Determine the (X, Y) coordinate at the center of the cell enclosing the given text.  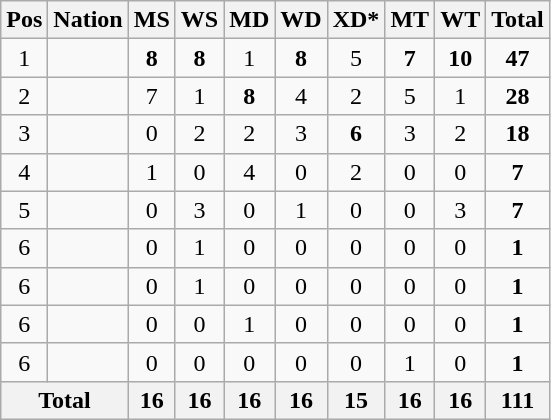
111 (518, 400)
WT (460, 20)
28 (518, 96)
Nation (88, 20)
MT (410, 20)
WD (301, 20)
MD (250, 20)
XD* (356, 20)
15 (356, 400)
Pos (24, 20)
MS (152, 20)
10 (460, 58)
47 (518, 58)
WS (199, 20)
18 (518, 134)
